Provide the [X, Y] coordinate of the cell's center where the given text is located.  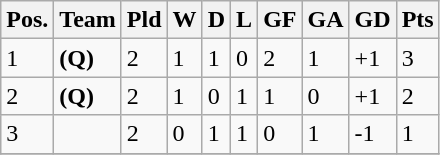
D [216, 20]
Team [88, 20]
-1 [372, 134]
Pts [418, 20]
W [184, 20]
Pos. [28, 20]
GD [372, 20]
GF [280, 20]
Pld [144, 20]
L [244, 20]
GA [326, 20]
